Provide the (x, y) coordinate of the cell's center where the given text is located.  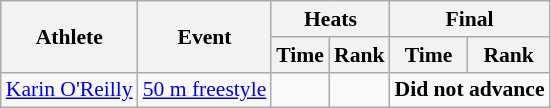
Final (470, 19)
Did not advance (470, 90)
Event (205, 36)
50 m freestyle (205, 90)
Heats (330, 19)
Karin O'Reilly (70, 90)
Athlete (70, 36)
